From the cell containing the given text, extract its center point as [X, Y] coordinate. 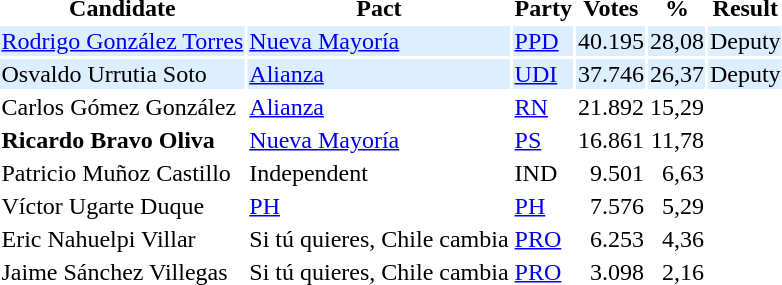
Carlos Gómez González [122, 107]
9.501 [610, 173]
26,37 [676, 74]
6,63 [676, 173]
PRO [543, 239]
15,29 [676, 107]
Independent [379, 173]
Si tú quieres, Chile cambia [379, 239]
6.253 [610, 239]
Víctor Ugarte Duque [122, 206]
40.195 [610, 41]
28,08 [676, 41]
IND [543, 173]
5,29 [676, 206]
PPD [543, 41]
RN [543, 107]
21.892 [610, 107]
16.861 [610, 140]
Patricio Muñoz Castillo [122, 173]
Eric Nahuelpi Villar [122, 239]
Osvaldo Urrutia Soto [122, 74]
UDI [543, 74]
11,78 [676, 140]
Ricardo Bravo Oliva [122, 140]
37.746 [610, 74]
7.576 [610, 206]
PS [543, 140]
Rodrigo González Torres [122, 41]
4,36 [676, 239]
